Locate the cell with the specified text and output its (x, y) center coordinate. 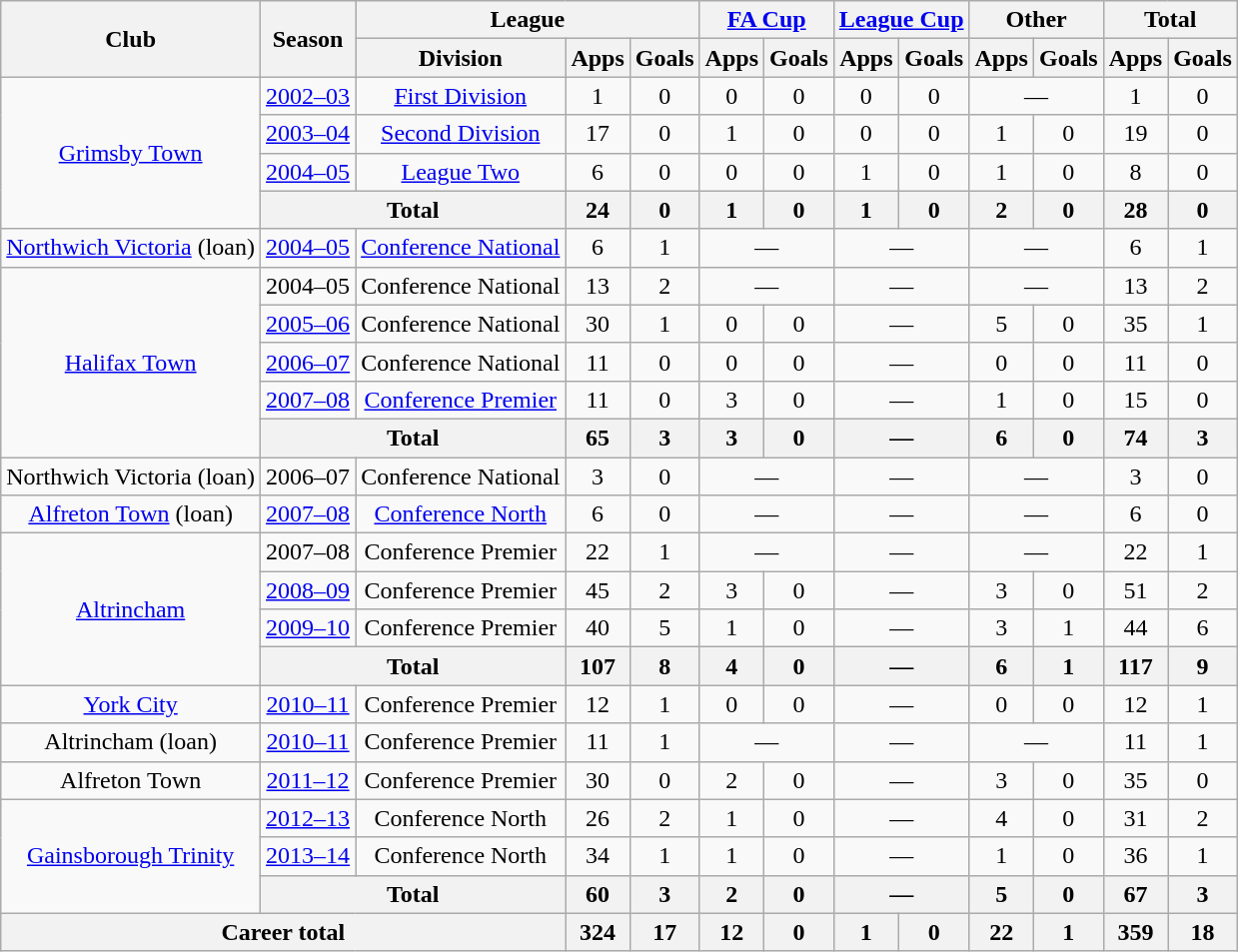
44 (1135, 628)
2009–10 (308, 628)
Grimsby Town (131, 153)
Division (461, 58)
24 (598, 210)
107 (598, 666)
Altrincham (loan) (131, 742)
2011–12 (308, 780)
League (528, 20)
Second Division (461, 134)
Altrincham (131, 609)
League Two (461, 172)
34 (598, 856)
15 (1135, 400)
31 (1135, 818)
League Cup (901, 20)
65 (598, 438)
Career total (284, 932)
26 (598, 818)
2002–03 (308, 96)
2008–09 (308, 590)
28 (1135, 210)
45 (598, 590)
51 (1135, 590)
18 (1203, 932)
Club (131, 39)
FA Cup (766, 20)
74 (1135, 438)
60 (598, 894)
2005–06 (308, 324)
40 (598, 628)
Alfreton Town (131, 780)
2013–14 (308, 856)
36 (1135, 856)
Other (1036, 20)
117 (1135, 666)
First Division (461, 96)
Gainsborough Trinity (131, 856)
Season (308, 39)
Halifax Town (131, 362)
67 (1135, 894)
19 (1135, 134)
York City (131, 704)
2012–13 (308, 818)
9 (1203, 666)
324 (598, 932)
359 (1135, 932)
2003–04 (308, 134)
Alfreton Town (loan) (131, 514)
